Detect which cell encompasses the target text, then output its [X, Y] center coordinate. 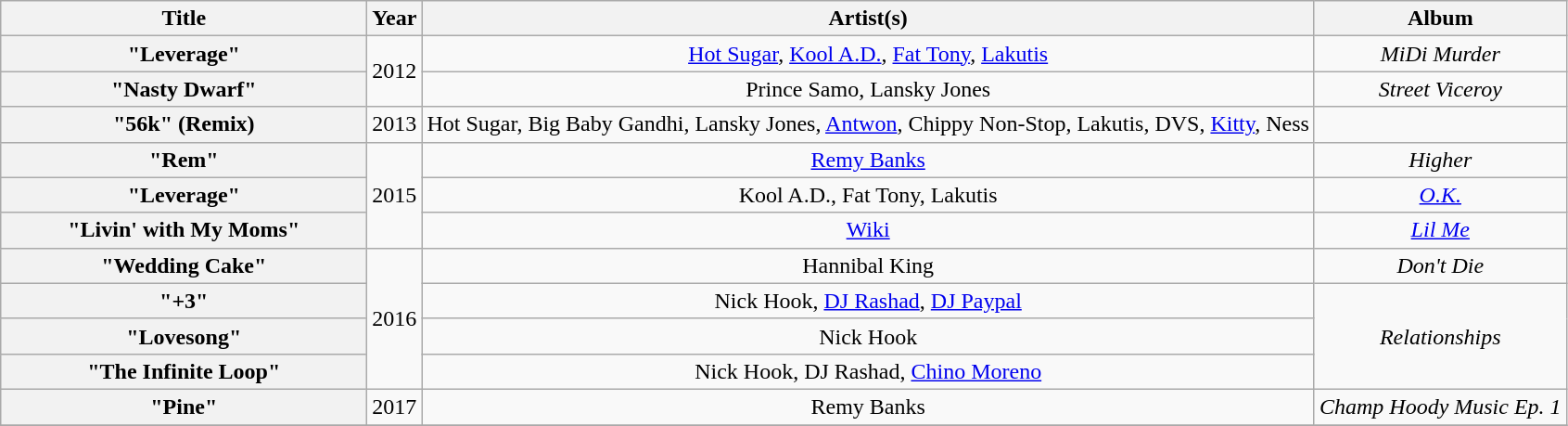
Wiki [868, 230]
Album [1440, 19]
Nick Hook, DJ Rashad, DJ Paypal [868, 301]
Prince Samo, Lansky Jones [868, 89]
Kool A.D., Fat Tony, Lakutis [868, 195]
2013 [395, 124]
"Lovesong" [184, 336]
"Nasty Dwarf" [184, 89]
"The Infinite Loop" [184, 371]
"Pine" [184, 407]
O.K. [1440, 195]
2016 [395, 318]
Hannibal King [868, 265]
Title [184, 19]
Relationships [1440, 336]
Nick Hook [868, 336]
"+3" [184, 301]
Lil Me [1440, 230]
2012 [395, 71]
MiDi Murder [1440, 54]
Year [395, 19]
Don't Die [1440, 265]
Hot Sugar, Big Baby Gandhi, Lansky Jones, Antwon, Chippy Non-Stop, Lakutis, DVS, Kitty, Ness [868, 124]
Champ Hoody Music Ep. 1 [1440, 407]
"56k" (Remix) [184, 124]
2015 [395, 195]
Hot Sugar, Kool A.D., Fat Tony, Lakutis [868, 54]
Higher [1440, 160]
Nick Hook, DJ Rashad, Chino Moreno [868, 371]
2017 [395, 407]
Street Viceroy [1440, 89]
"Rem" [184, 160]
"Livin' with My Moms" [184, 230]
"Wedding Cake" [184, 265]
Artist(s) [868, 19]
